Detect which cell encompasses the target text, then output its [X, Y] center coordinate. 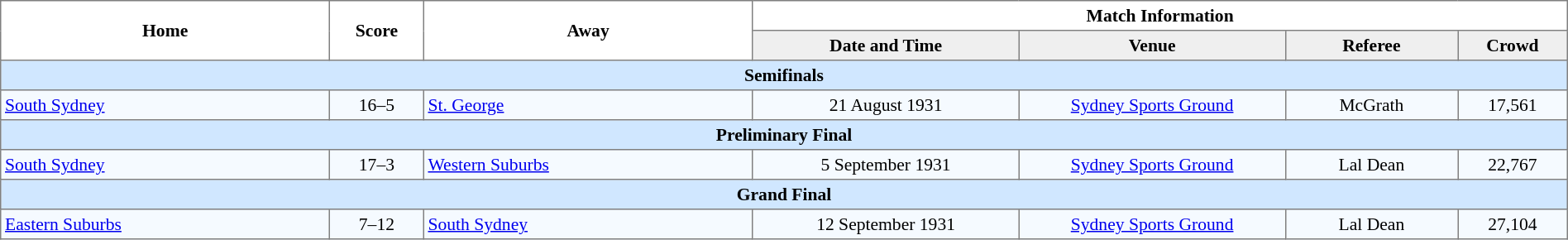
Venue [1152, 46]
Crowd [1513, 46]
Away [588, 31]
16–5 [377, 105]
7–12 [377, 224]
Referee [1371, 46]
Semifinals [784, 75]
Match Information [1159, 16]
17–3 [377, 165]
St. George [588, 105]
5 September 1931 [886, 165]
Home [165, 31]
Preliminary Final [784, 135]
12 September 1931 [886, 224]
Date and Time [886, 46]
Grand Final [784, 194]
21 August 1931 [886, 105]
Eastern Suburbs [165, 224]
27,104 [1513, 224]
17,561 [1513, 105]
McGrath [1371, 105]
Score [377, 31]
22,767 [1513, 165]
Western Suburbs [588, 165]
